Pinpoint the cell where the given text exists, returning its [x, y] midpoint coordinate. 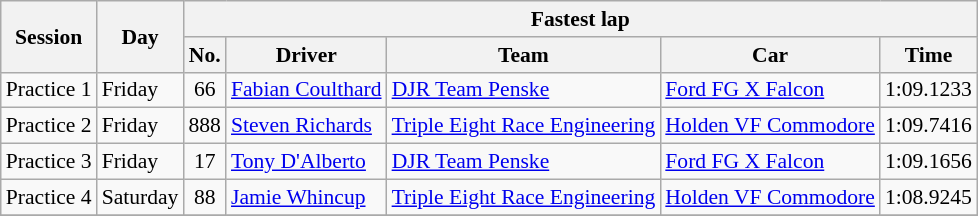
Tony D'Alberto [306, 162]
66 [204, 90]
No. [204, 55]
Jamie Whincup [306, 197]
Team [524, 55]
1:09.1233 [928, 90]
Practice 3 [49, 162]
Day [140, 36]
88 [204, 197]
Practice 4 [49, 197]
1:09.1656 [928, 162]
888 [204, 126]
17 [204, 162]
Saturday [140, 197]
Fastest lap [580, 19]
1:09.7416 [928, 126]
Steven Richards [306, 126]
Time [928, 55]
Driver [306, 55]
Practice 2 [49, 126]
Practice 1 [49, 90]
Session [49, 36]
Car [770, 55]
1:08.9245 [928, 197]
Fabian Coulthard [306, 90]
